Determine the (X, Y) coordinate at the center of the cell enclosing the given text.  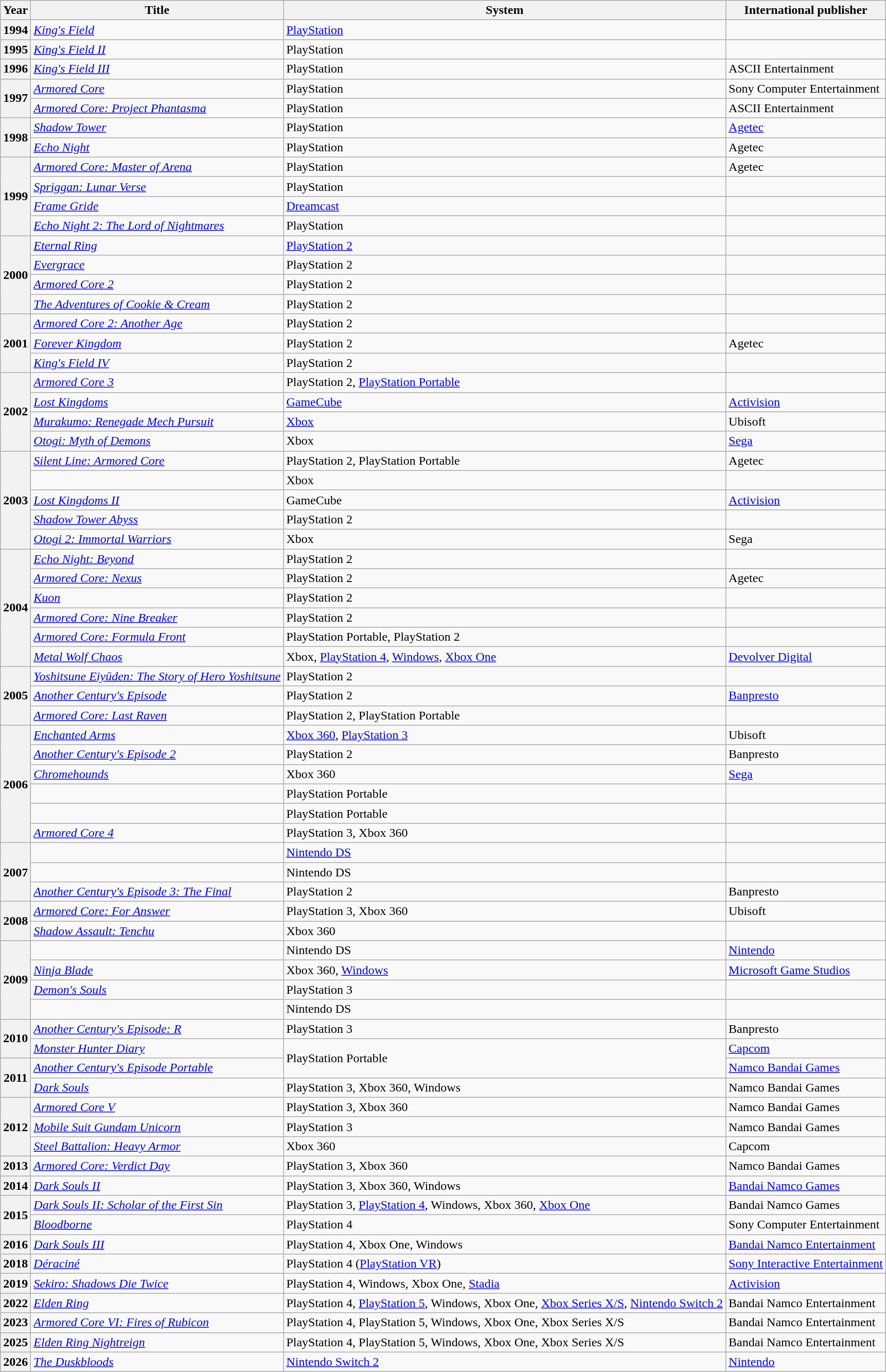
2016 (15, 1244)
2009 (15, 980)
Xbox, PlayStation 4, Windows, Xbox One (505, 657)
PlayStation Portable, PlayStation 2 (505, 637)
Another Century's Episode: R (157, 1029)
Xbox 360, Windows (505, 970)
Armored Core: Project Phantasma (157, 108)
1999 (15, 196)
Déraciné (157, 1264)
1994 (15, 30)
PlayStation 3, PlayStation 4, Windows, Xbox 360, Xbox One (505, 1205)
PlayStation 4, Xbox One, Windows (505, 1244)
PlayStation 4 (PlayStation VR) (505, 1264)
2010 (15, 1039)
Eternal Ring (157, 245)
2004 (15, 607)
Another Century's Episode 2 (157, 754)
Kuon (157, 598)
Armored Core: Verdict Day (157, 1166)
2014 (15, 1185)
Another Century's Episode (157, 696)
Forever Kingdom (157, 343)
2026 (15, 1362)
Dark Souls II: Scholar of the First Sin (157, 1205)
Year (15, 10)
Microsoft Game Studios (806, 970)
2000 (15, 275)
Shadow Assault: Tenchu (157, 931)
Armored Core: Formula Front (157, 637)
PlayStation 4, Windows, Xbox One, Stadia (505, 1283)
Dark Souls (157, 1087)
1997 (15, 98)
Echo Night (157, 147)
2018 (15, 1264)
1998 (15, 137)
Armored Core V (157, 1107)
Lost Kingdoms (157, 402)
Elden Ring Nightreign (157, 1342)
Armored Core 2 (157, 285)
Devolver Digital (806, 657)
Lost Kingdoms II (157, 500)
Armored Core: Nine Breaker (157, 618)
Silent Line: Armored Core (157, 461)
Mobile Suit Gundam Unicorn (157, 1127)
2011 (15, 1078)
Murakumo: Renegade Mech Pursuit (157, 421)
Another Century's Episode Portable (157, 1068)
Armored Core: Master of Arena (157, 167)
2019 (15, 1283)
King's Field II (157, 49)
Sekiro: Shadows Die Twice (157, 1283)
Enchanted Arms (157, 735)
King's Field IV (157, 363)
Armored Core VI: Fires of Rubicon (157, 1323)
Armored Core 3 (157, 382)
Chromehounds (157, 774)
Another Century's Episode 3: The Final (157, 892)
1995 (15, 49)
2013 (15, 1166)
Spriggan: Lunar Verse (157, 186)
Dark Souls II (157, 1185)
2003 (15, 500)
Shadow Tower (157, 128)
Evergrace (157, 265)
Armored Core 2: Another Age (157, 324)
Otogi: Myth of Demons (157, 441)
Armored Core: Nexus (157, 578)
System (505, 10)
Nintendo Switch 2 (505, 1362)
Metal Wolf Chaos (157, 657)
Echo Night: Beyond (157, 558)
Monster Hunter Diary (157, 1048)
PlayStation 4 (505, 1225)
Otogi 2: Immortal Warriors (157, 539)
Armored Core: Last Raven (157, 715)
King's Field III (157, 69)
2008 (15, 921)
PlayStation 4, PlayStation 5, Windows, Xbox One, Xbox Series X/S, Nintendo Switch 2 (505, 1303)
Armored Core: For Answer (157, 911)
Xbox 360, PlayStation 3 (505, 735)
2001 (15, 343)
2012 (15, 1127)
Ninja Blade (157, 970)
Title (157, 10)
2025 (15, 1342)
Armored Core (157, 89)
Dark Souls III (157, 1244)
Frame Gride (157, 206)
Yoshitsune Eiyūden: The Story of Hero Yoshitsune (157, 676)
Armored Core 4 (157, 833)
The Adventures of Cookie & Cream (157, 304)
Shadow Tower Abyss (157, 519)
Echo Night 2: The Lord of Nightmares (157, 225)
2006 (15, 784)
2015 (15, 1215)
Elden Ring (157, 1303)
King's Field (157, 30)
Steel Battalion: Heavy Armor (157, 1146)
2007 (15, 872)
Bloodborne (157, 1225)
2005 (15, 696)
Sony Interactive Entertainment (806, 1264)
Demon's Souls (157, 990)
2023 (15, 1323)
Dreamcast (505, 206)
International publisher (806, 10)
2002 (15, 412)
1996 (15, 69)
The Duskbloods (157, 1362)
2022 (15, 1303)
